Output the (x, y) coordinate of the center of the cell containing the given text.  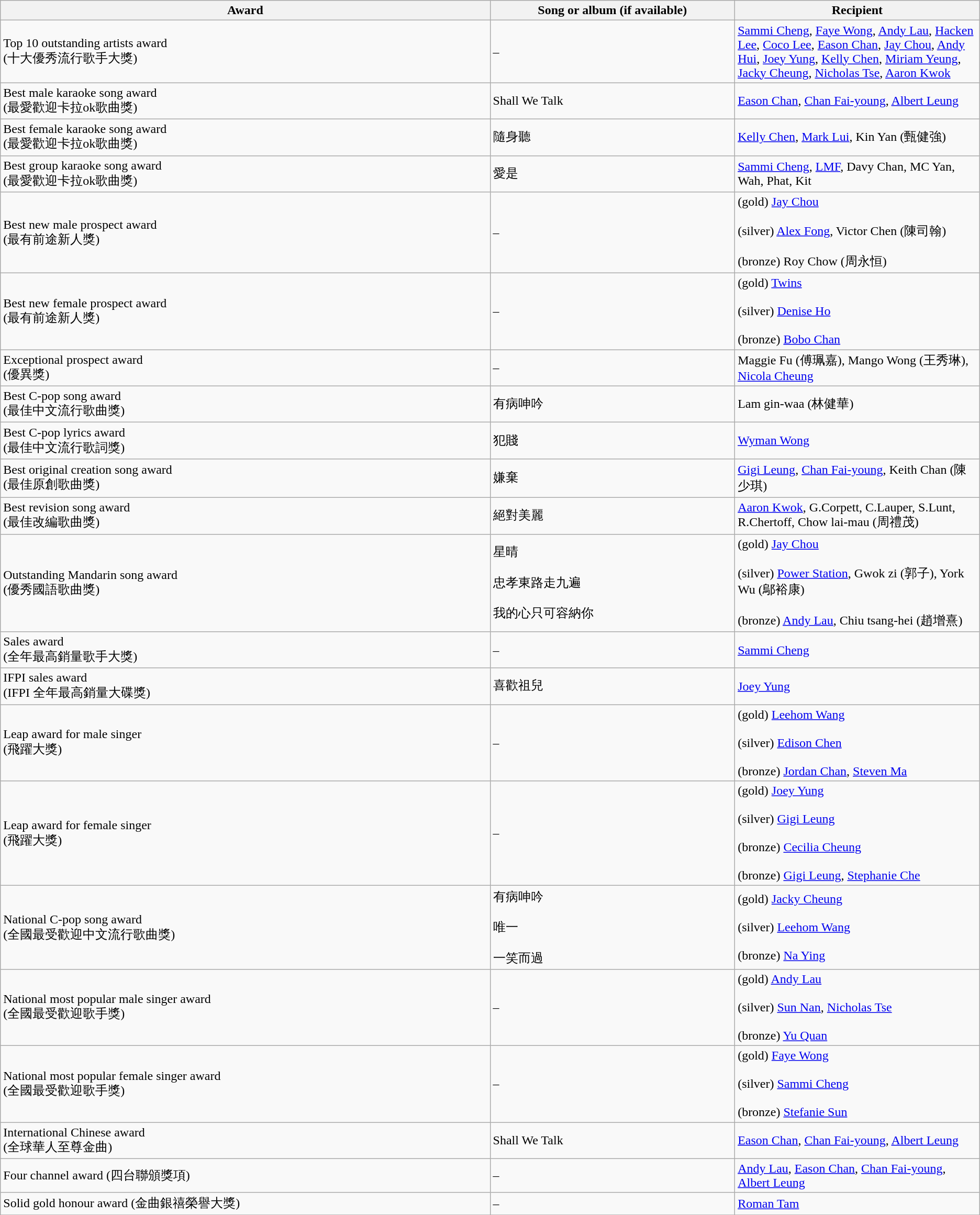
嫌棄 (612, 478)
Kelly Chen, Mark Lui, Kin Yan (甄健強) (857, 137)
Best new female prospect award(最有前途新人獎) (245, 311)
Best new male prospect award(最有前途新人獎) (245, 232)
Best C-pop lyrics award(最佳中文流行歌詞獎) (245, 441)
Best group karaoke song award(最愛歡迎卡拉ok歌曲獎) (245, 174)
Best male karaoke song award(最愛歡迎卡拉ok歌曲獎) (245, 101)
National most popular male singer award(全國最受歡迎歌手獎) (245, 1007)
Best female karaoke song award(最愛歡迎卡拉ok歌曲獎) (245, 137)
Best C-pop song award(最佳中文流行歌曲獎) (245, 404)
Best revision song award(最佳改編歌曲獎) (245, 516)
Sammi Cheng, LMF, Davy Chan, MC Yan, Wah, Phat, Kit (857, 174)
絕對美麗 (612, 516)
Sammi Cheng (857, 650)
Solid gold honour award (金曲銀禧榮譽大獎) (245, 1204)
(gold) Twins(silver) Denise Ho(bronze) Bobo Chan (857, 311)
Andy Lau, Eason Chan, Chan Fai-young, Albert Leung (857, 1176)
Award (245, 10)
Sales award(全年最高銷量歌手大獎) (245, 650)
Leap award for female singer(飛躍大獎) (245, 833)
Exceptional prospect award(優異獎) (245, 368)
(gold) Leehom Wang(silver) Edison Chen(bronze) Jordan Chan, Steven Ma (857, 743)
犯賤 (612, 441)
(gold) Jay Chou(silver) Power Station, Gwok zi (郭子), York Wu (鄔裕康)(bronze) Andy Lau, Chiu tsang-hei (趙增熹) (857, 583)
(gold) Faye Wong(silver) Sammi Cheng(bronze) Stefanie Sun (857, 1084)
星晴忠孝東路走九遍我的心只可容納你 (612, 583)
Roman Tam (857, 1204)
Aaron Kwok, G.Corpett, C.Lauper, S.Lunt, R.Chertoff, Chow lai-mau (周禮茂) (857, 516)
有病呻吟 (612, 404)
Maggie Fu (傅珮嘉), Mango Wong (王秀琳), Nicola Cheung (857, 368)
Gigi Leung, Chan Fai-young, Keith Chan (陳少琪) (857, 478)
Top 10 outstanding artists award(十大優秀流行歌手大獎) (245, 51)
Leap award for male singer(飛躍大獎) (245, 743)
愛是 (612, 174)
Wyman Wong (857, 441)
喜歡祖兒 (612, 686)
(gold) Jay Chou(silver) Alex Fong, Victor Chen (陳司翰)(bronze) Roy Chow (周永恒) (857, 232)
National C-pop song award(全國最受歡迎中文流行歌曲獎) (245, 928)
隨身聽 (612, 137)
Best original creation song award(最佳原創歌曲獎) (245, 478)
Lam gin-waa (林健華) (857, 404)
Outstanding Mandarin song award(優秀國語歌曲獎) (245, 583)
有病呻吟唯一一笑而過 (612, 928)
National most popular female singer award(全國最受歡迎歌手獎) (245, 1084)
Recipient (857, 10)
Four channel award (四台聯頒獎項) (245, 1176)
International Chinese award(全球華人至尊金曲) (245, 1141)
Song or album (if available) (612, 10)
(gold) Jacky Cheung(silver) Leehom Wang(bronze) Na Ying (857, 928)
(gold) Joey Yung(silver) Gigi Leung(bronze) Cecilia Cheung(bronze) Gigi Leung, Stephanie Che (857, 833)
Joey Yung (857, 686)
(gold) Andy Lau(silver) Sun Nan, Nicholas Tse(bronze) Yu Quan (857, 1007)
IFPI sales award(IFPI 全年最高銷量大碟獎) (245, 686)
